Find where the given text appears and provide that cell's center as (X, Y) coordinate. 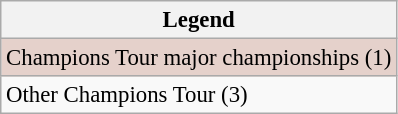
Other Champions Tour (3) (199, 95)
Legend (199, 20)
Champions Tour major championships (1) (199, 58)
